Locate the cell with the specified text and output its (x, y) center coordinate. 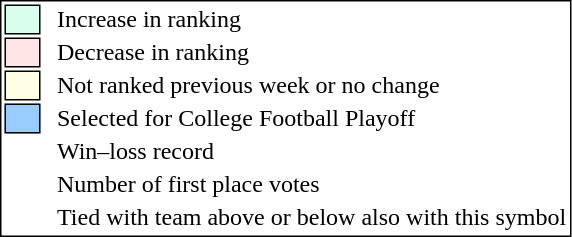
Selected for College Football Playoff (312, 119)
Win–loss record (312, 151)
Decrease in ranking (312, 53)
Tied with team above or below also with this symbol (312, 217)
Not ranked previous week or no change (312, 85)
Increase in ranking (312, 19)
Number of first place votes (312, 185)
